Detect which cell encompasses the target text, then output its (X, Y) center coordinate. 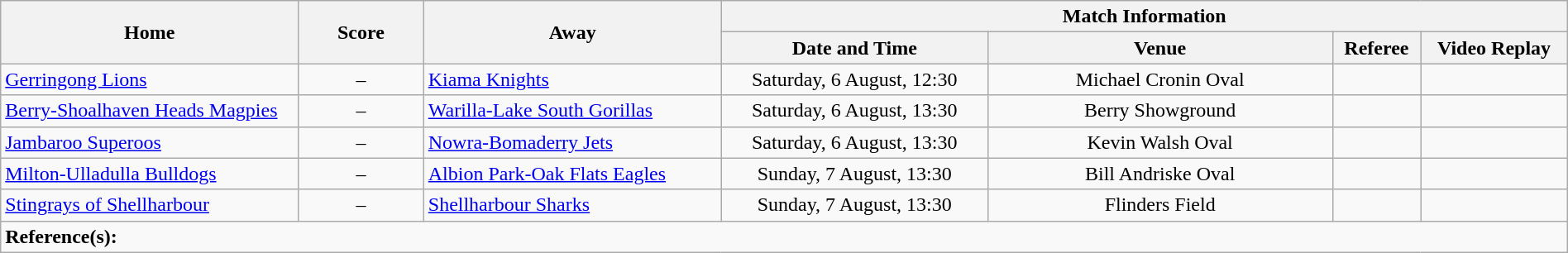
Albion Park-Oak Flats Eagles (572, 174)
Jambaroo Superoos (150, 142)
Berry Showground (1159, 111)
Away (572, 32)
Nowra-Bomaderry Jets (572, 142)
Berry-Shoalhaven Heads Magpies (150, 111)
Referee (1376, 48)
Kiama Knights (572, 79)
Warilla-Lake South Gorillas (572, 111)
Video Replay (1494, 48)
Saturday, 6 August, 12:30 (854, 79)
Score (361, 32)
Bill Andriske Oval (1159, 174)
Kevin Walsh Oval (1159, 142)
Stingrays of Shellharbour (150, 205)
Milton-Ulladulla Bulldogs (150, 174)
Match Information (1145, 17)
Home (150, 32)
Date and Time (854, 48)
Reference(s): (784, 236)
Shellharbour Sharks (572, 205)
Michael Cronin Oval (1159, 79)
Venue (1159, 48)
Gerringong Lions (150, 79)
Flinders Field (1159, 205)
